Pinpoint the cell where the given text exists, returning its [X, Y] midpoint coordinate. 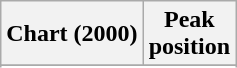
Peakposition [189, 34]
Chart (2000) [72, 34]
